Capture the cell that displays the provided text and extract its [x, y] central coordinate. 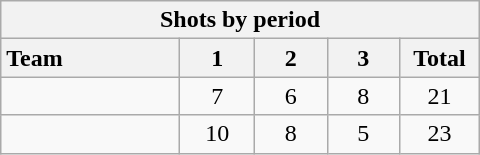
Shots by period [240, 20]
23 [440, 134]
1 [218, 58]
Team [90, 58]
2 [291, 58]
5 [363, 134]
6 [291, 96]
10 [218, 134]
3 [363, 58]
Total [440, 58]
7 [218, 96]
21 [440, 96]
